From the cell containing the given text, extract its center point as [x, y] coordinate. 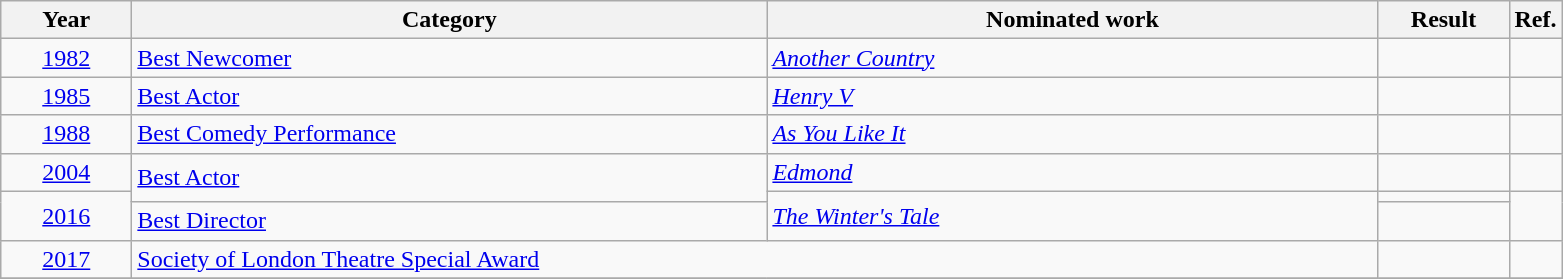
As You Like It [1072, 134]
Ref. [1536, 20]
1982 [66, 58]
Best Comedy Performance [450, 134]
Category [450, 20]
The Winter's Tale [1072, 216]
Another Country [1072, 58]
2016 [66, 216]
Nominated work [1072, 20]
1985 [66, 96]
Henry V [1072, 96]
Year [66, 20]
Best Newcomer [450, 58]
2004 [66, 172]
2017 [66, 259]
Society of London Theatre Special Award [755, 259]
Result [1444, 20]
Edmond [1072, 172]
Best Director [450, 221]
1988 [66, 134]
